For the text-containing cell, return its midpoint in (x, y) coordinate format. 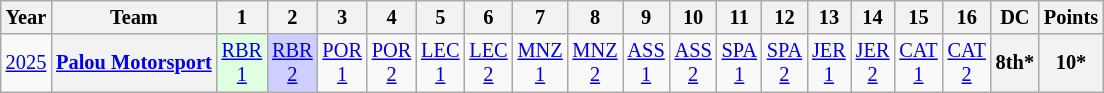
2 (292, 17)
7 (540, 17)
MNZ1 (540, 63)
14 (873, 17)
11 (740, 17)
8 (596, 17)
13 (829, 17)
15 (918, 17)
CAT1 (918, 63)
Team (134, 17)
Year (26, 17)
JER2 (873, 63)
10 (694, 17)
POR2 (392, 63)
LEC1 (440, 63)
DC (1015, 17)
MNZ2 (596, 63)
SPA1 (740, 63)
10* (1071, 63)
3 (342, 17)
8th* (1015, 63)
16 (967, 17)
CAT2 (967, 63)
LEC2 (488, 63)
ASS2 (694, 63)
1 (242, 17)
2025 (26, 63)
Palou Motorsport (134, 63)
9 (646, 17)
RBR1 (242, 63)
4 (392, 17)
RBR2 (292, 63)
JER1 (829, 63)
POR1 (342, 63)
6 (488, 17)
ASS1 (646, 63)
12 (784, 17)
5 (440, 17)
Points (1071, 17)
SPA2 (784, 63)
